Pinpoint the cell where the given text exists, returning its [x, y] midpoint coordinate. 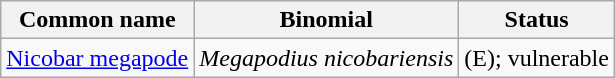
Binomial [326, 20]
Megapodius nicobariensis [326, 58]
(E); vulnerable [537, 58]
Common name [98, 20]
Status [537, 20]
Nicobar megapode [98, 58]
